For the text-containing cell, return its midpoint in [X, Y] coordinate format. 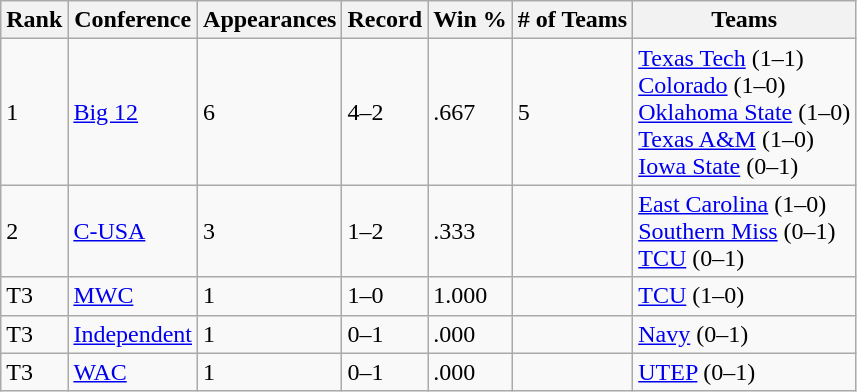
East Carolina (1–0)Southern Miss (0–1) TCU (0–1) [744, 231]
1–2 [385, 231]
TCU (1–0) [744, 296]
.333 [470, 231]
Teams [744, 20]
Independent [133, 334]
Appearances [270, 20]
MWC [133, 296]
WAC [133, 372]
3 [270, 231]
# of Teams [572, 20]
5 [572, 112]
C-USA [133, 231]
Navy (0–1) [744, 334]
Record [385, 20]
Texas Tech (1–1)Colorado (1–0) Oklahoma State (1–0) Texas A&M (1–0) Iowa State (0–1) [744, 112]
2 [34, 231]
Conference [133, 20]
4–2 [385, 112]
.667 [470, 112]
Rank [34, 20]
1–0 [385, 296]
UTEP (0–1) [744, 372]
Win % [470, 20]
Big 12 [133, 112]
6 [270, 112]
1.000 [470, 296]
